Identify which cell holds the provided text, then report its (X, Y) central coordinate. 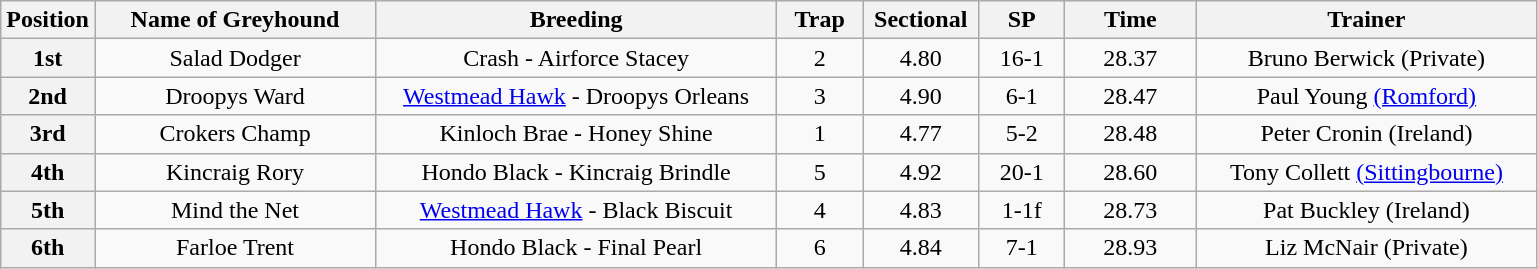
Westmead Hawk - Droopys Orleans (576, 96)
3rd (48, 134)
6 (820, 248)
1-1f (1022, 210)
Liz McNair (Private) (1366, 248)
28.60 (1130, 172)
1st (48, 58)
4.80 (921, 58)
28.73 (1130, 210)
4.84 (921, 248)
1 (820, 134)
7-1 (1022, 248)
Farloe Trent (234, 248)
Droopys Ward (234, 96)
Name of Greyhound (234, 20)
4 (820, 210)
28.93 (1130, 248)
4th (48, 172)
Peter Cronin (Ireland) (1366, 134)
4.83 (921, 210)
Paul Young (Romford) (1366, 96)
4.90 (921, 96)
Position (48, 20)
Kinloch Brae - Honey Shine (576, 134)
28.37 (1130, 58)
28.47 (1130, 96)
16-1 (1022, 58)
Pat Buckley (Ireland) (1366, 210)
3 (820, 96)
5th (48, 210)
Mind the Net (234, 210)
4.77 (921, 134)
20-1 (1022, 172)
Hondo Black - Kincraig Brindle (576, 172)
Breeding (576, 20)
Westmead Hawk - Black Biscuit (576, 210)
Tony Collett (Sittingbourne) (1366, 172)
Trap (820, 20)
2 (820, 58)
Kincraig Rory (234, 172)
Sectional (921, 20)
Time (1130, 20)
6th (48, 248)
Trainer (1366, 20)
Hondo Black - Final Pearl (576, 248)
SP (1022, 20)
Crash - Airforce Stacey (576, 58)
28.48 (1130, 134)
Salad Dodger (234, 58)
2nd (48, 96)
5-2 (1022, 134)
4.92 (921, 172)
6-1 (1022, 96)
Crokers Champ (234, 134)
5 (820, 172)
Bruno Berwick (Private) (1366, 58)
